For the text-containing cell, return its midpoint in [X, Y] coordinate format. 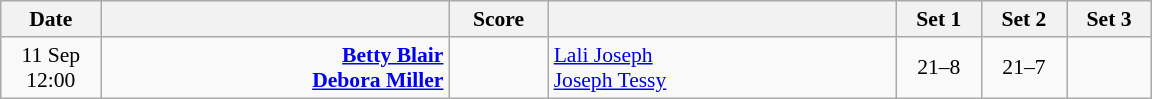
Set 3 [1108, 19]
Score [498, 19]
21–7 [1024, 68]
Date [51, 19]
Set 2 [1024, 19]
Betty Blair Debora Miller [275, 68]
11 Sep12:00 [51, 68]
Set 1 [938, 19]
21–8 [938, 68]
Lali Joseph Joseph Tessy [723, 68]
